Scan for the cell matching the given text and deliver its [x, y] coordinate at center. 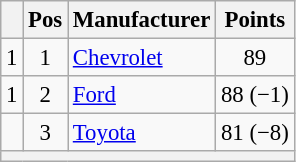
Points [255, 20]
2 [46, 95]
Ford [142, 95]
Toyota [142, 133]
Manufacturer [142, 20]
89 [255, 58]
88 (−1) [255, 95]
3 [46, 133]
81 (−8) [255, 133]
Chevrolet [142, 58]
Pos [46, 20]
